Locate the cell with the specified text and output its (X, Y) center coordinate. 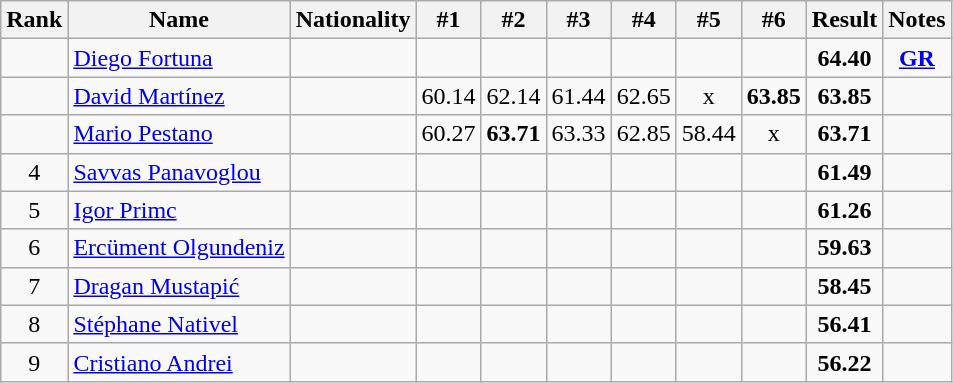
Rank (34, 20)
Cristiano Andrei (179, 362)
58.45 (844, 286)
Result (844, 20)
Notes (917, 20)
Nationality (353, 20)
Name (179, 20)
64.40 (844, 58)
#3 (578, 20)
Igor Primc (179, 210)
Ercüment Olgundeniz (179, 248)
56.41 (844, 324)
Stéphane Nativel (179, 324)
Diego Fortuna (179, 58)
62.65 (644, 96)
#4 (644, 20)
GR (917, 58)
61.49 (844, 172)
62.85 (644, 134)
#6 (774, 20)
#1 (448, 20)
David Martínez (179, 96)
Mario Pestano (179, 134)
61.26 (844, 210)
60.27 (448, 134)
#5 (708, 20)
Dragan Mustapić (179, 286)
9 (34, 362)
59.63 (844, 248)
58.44 (708, 134)
7 (34, 286)
61.44 (578, 96)
56.22 (844, 362)
5 (34, 210)
Savvas Panavoglou (179, 172)
#2 (514, 20)
4 (34, 172)
60.14 (448, 96)
8 (34, 324)
62.14 (514, 96)
6 (34, 248)
63.33 (578, 134)
